Identify which cell holds the provided text, then report its [x, y] central coordinate. 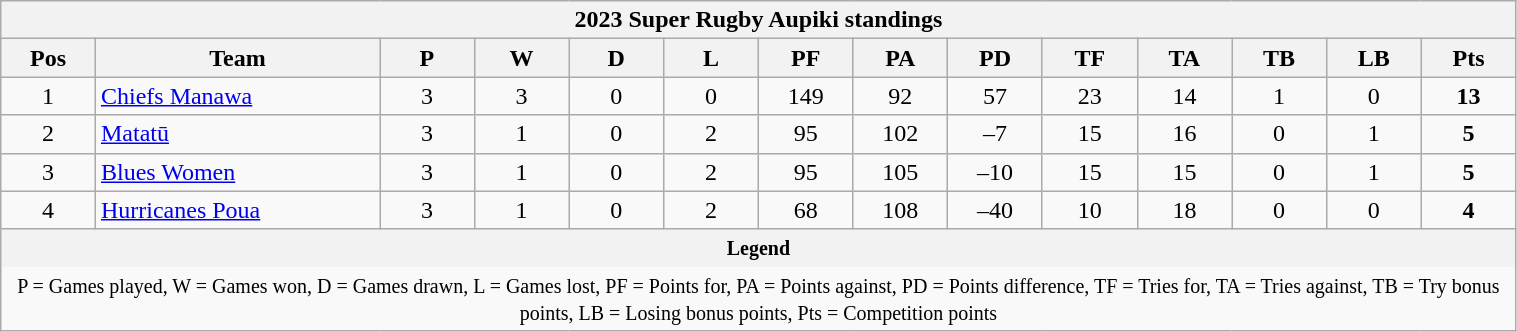
TF [1090, 58]
Pts [1468, 58]
13 [1468, 96]
LB [1374, 58]
105 [900, 172]
18 [1184, 210]
Pos [48, 58]
P [428, 58]
68 [806, 210]
149 [806, 96]
Legend [758, 248]
Chiefs Manawa [237, 96]
14 [1184, 96]
D [616, 58]
92 [900, 96]
Matatū [237, 134]
TA [1184, 58]
Blues Women [237, 172]
PA [900, 58]
PF [806, 58]
–40 [996, 210]
102 [900, 134]
–7 [996, 134]
23 [1090, 96]
16 [1184, 134]
L [712, 58]
108 [900, 210]
W [522, 58]
2023 Super Rugby Aupiki standings [758, 20]
Team [237, 58]
57 [996, 96]
10 [1090, 210]
Hurricanes Poua [237, 210]
PD [996, 58]
TB [1280, 58]
–10 [996, 172]
